Identify which cell holds the provided text, then report its (X, Y) central coordinate. 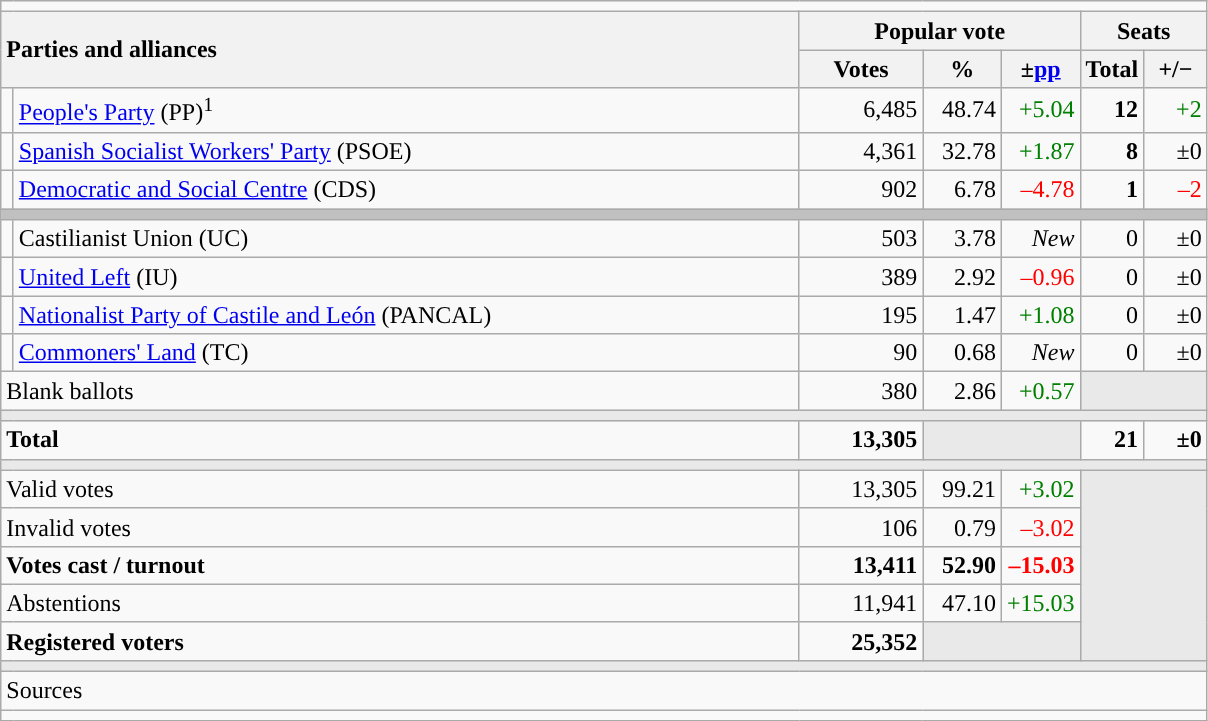
32.78 (962, 151)
2.86 (962, 391)
–2 (1176, 190)
Commoners' Land (TC) (406, 353)
52.90 (962, 565)
106 (861, 527)
Spanish Socialist Workers' Party (PSOE) (406, 151)
+5.04 (1040, 110)
1.47 (962, 315)
1 (1112, 190)
Nationalist Party of Castile and León (PANCAL) (406, 315)
+0.57 (1040, 391)
Registered voters (400, 641)
Castilianist Union (UC) (406, 239)
4,361 (861, 151)
–4.78 (1040, 190)
25,352 (861, 641)
+/− (1176, 69)
Sources (604, 691)
2.92 (962, 277)
Valid votes (400, 489)
People's Party (PP)1 (406, 110)
–3.02 (1040, 527)
Invalid votes (400, 527)
12 (1112, 110)
0.68 (962, 353)
13,411 (861, 565)
+3.02 (1040, 489)
3.78 (962, 239)
Popular vote (940, 31)
6,485 (861, 110)
Abstentions (400, 603)
±pp (1040, 69)
47.10 (962, 603)
8 (1112, 151)
United Left (IU) (406, 277)
503 (861, 239)
11,941 (861, 603)
195 (861, 315)
380 (861, 391)
99.21 (962, 489)
902 (861, 190)
+1.08 (1040, 315)
–0.96 (1040, 277)
6.78 (962, 190)
Votes (861, 69)
+2 (1176, 110)
Votes cast / turnout (400, 565)
21 (1112, 440)
Parties and alliances (400, 50)
389 (861, 277)
48.74 (962, 110)
Seats (1144, 31)
+1.87 (1040, 151)
Blank ballots (400, 391)
0.79 (962, 527)
% (962, 69)
90 (861, 353)
Democratic and Social Centre (CDS) (406, 190)
+15.03 (1040, 603)
–15.03 (1040, 565)
